Return [x, y] of the center of cell containing provided text 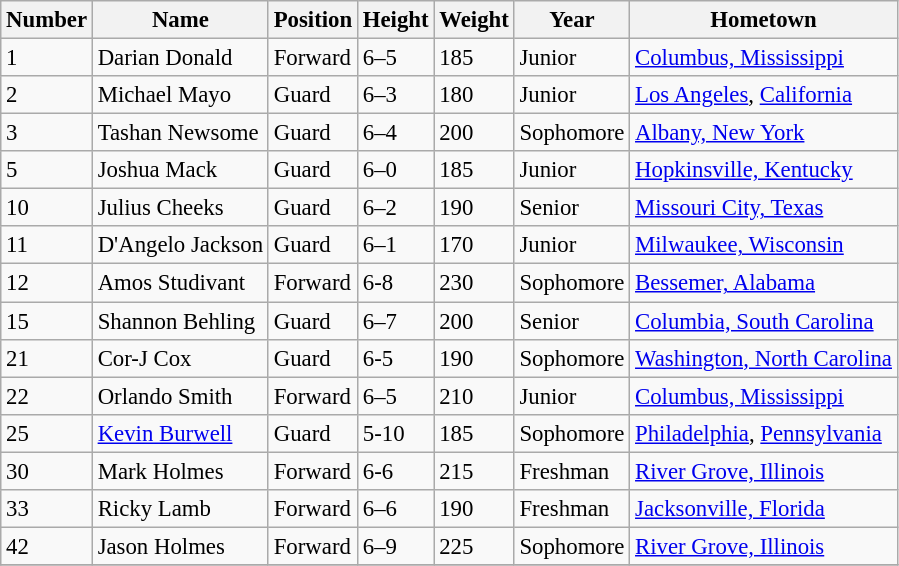
33 [47, 509]
225 [474, 546]
Darian Donald [180, 58]
15 [47, 321]
Los Angeles, California [764, 95]
6–0 [395, 170]
Position [312, 20]
2 [47, 95]
210 [474, 396]
180 [474, 95]
6–4 [395, 133]
Missouri City, Texas [764, 208]
11 [47, 245]
Year [572, 20]
230 [474, 283]
Name [180, 20]
25 [47, 433]
6–1 [395, 245]
6–3 [395, 95]
Julius Cheeks [180, 208]
6–2 [395, 208]
6–6 [395, 509]
30 [47, 471]
Orlando Smith [180, 396]
Cor-J Cox [180, 358]
22 [47, 396]
Shannon Behling [180, 321]
Height [395, 20]
5 [47, 170]
6-5 [395, 358]
170 [474, 245]
10 [47, 208]
12 [47, 283]
6-6 [395, 471]
Tashan Newsome [180, 133]
Bessemer, Alabama [764, 283]
D'Angelo Jackson [180, 245]
21 [47, 358]
Joshua Mack [180, 170]
Philadelphia, Pennsylvania [764, 433]
Jacksonville, Florida [764, 509]
6–9 [395, 546]
Milwaukee, Wisconsin [764, 245]
Jason Holmes [180, 546]
1 [47, 58]
3 [47, 133]
Columbia, South Carolina [764, 321]
Albany, New York [764, 133]
Ricky Lamb [180, 509]
Weight [474, 20]
215 [474, 471]
Number [47, 20]
Washington, North Carolina [764, 358]
42 [47, 546]
Hopkinsville, Kentucky [764, 170]
Hometown [764, 20]
Amos Studivant [180, 283]
Mark Holmes [180, 471]
5-10 [395, 433]
Kevin Burwell [180, 433]
Michael Mayo [180, 95]
6-8 [395, 283]
6–7 [395, 321]
